Pinpoint the cell where the given text exists, returning its (X, Y) midpoint coordinate. 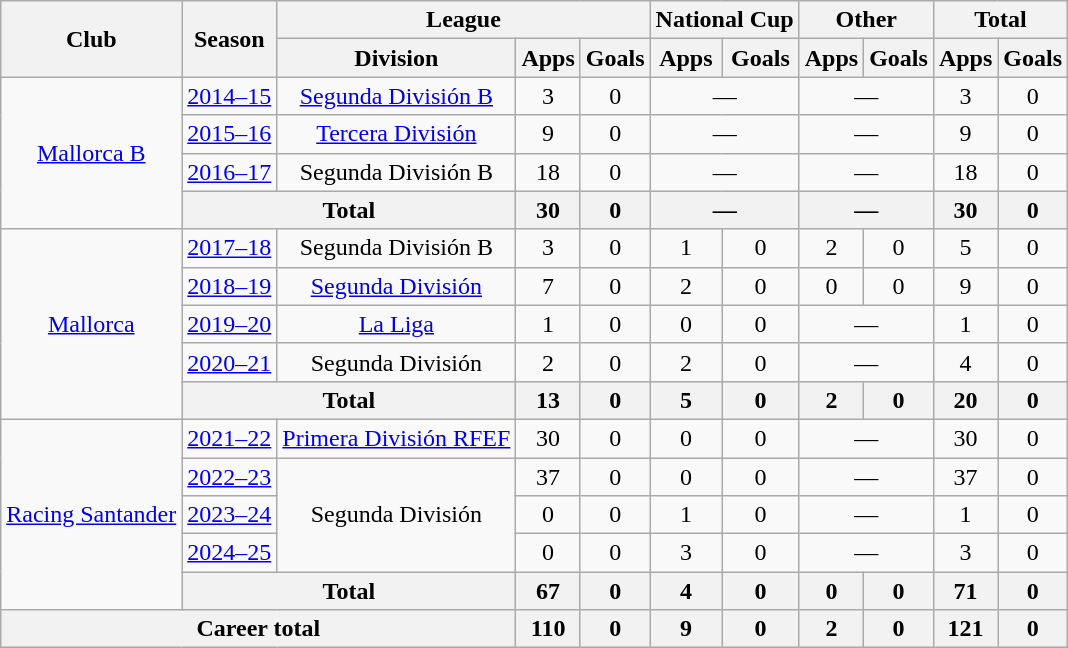
Mallorca (92, 324)
Mallorca B (92, 153)
Racing Santander (92, 514)
Career total (258, 629)
Club (92, 39)
Other (866, 20)
2024–25 (230, 553)
2023–24 (230, 515)
71 (965, 591)
2020–21 (230, 362)
20 (965, 400)
La Liga (396, 324)
67 (548, 591)
2015–16 (230, 134)
2019–20 (230, 324)
7 (548, 286)
Division (396, 58)
2021–22 (230, 438)
Tercera División (396, 134)
121 (965, 629)
2017–18 (230, 248)
League (464, 20)
2016–17 (230, 172)
Season (230, 39)
2022–23 (230, 477)
Primera División RFEF (396, 438)
2014–15 (230, 96)
National Cup (724, 20)
110 (548, 629)
13 (548, 400)
2018–19 (230, 286)
